Identify which cell holds the provided text, then report its (X, Y) central coordinate. 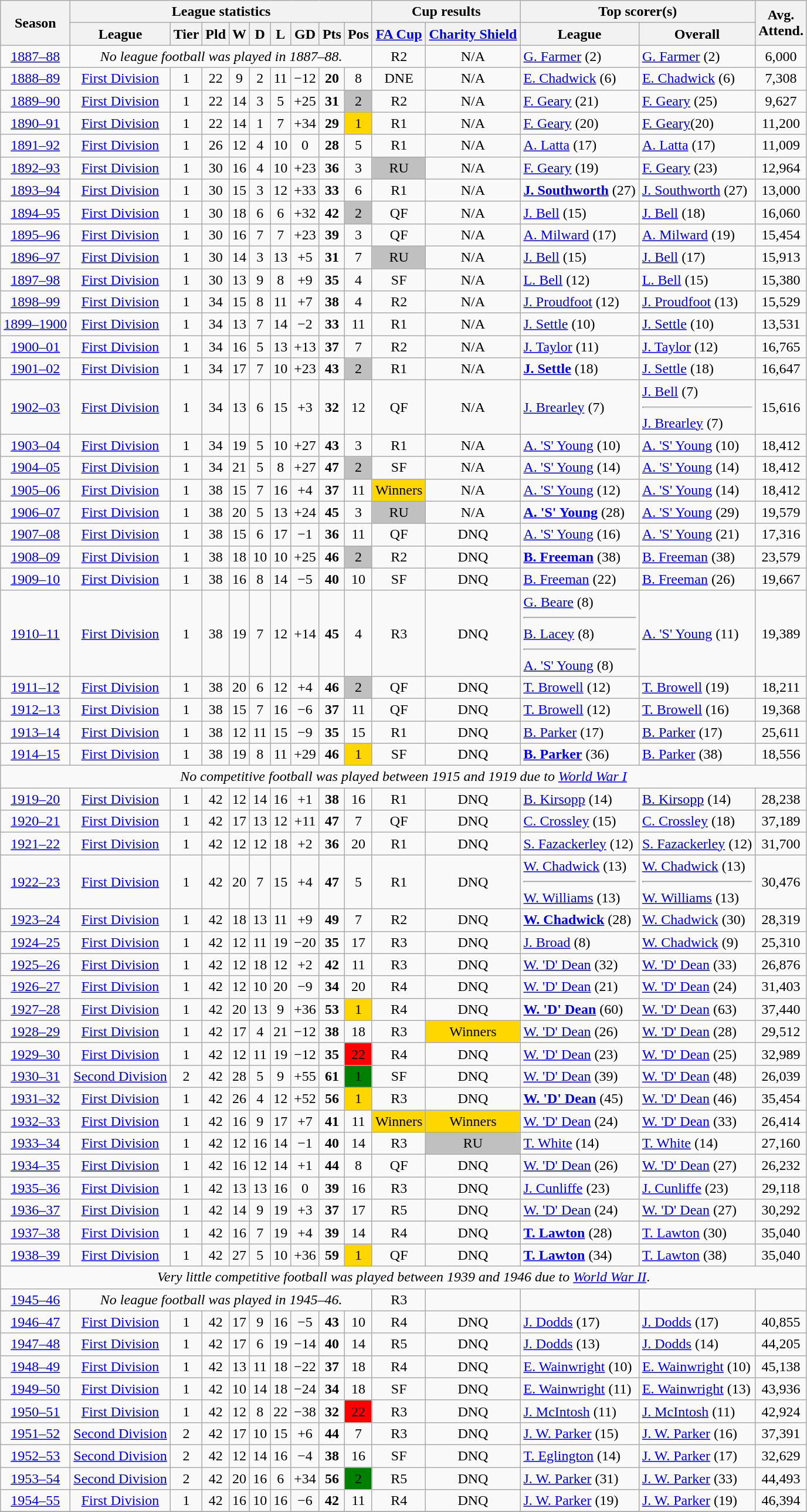
1938–39 (35, 1255)
W. Chadwick (28) (579, 920)
A. Milward (19) (697, 235)
1934–35 (35, 1166)
Avg.Attend. (781, 23)
1888–89 (35, 79)
1914–15 (35, 755)
A. 'S' Young (29) (697, 512)
B. Freeman (26) (697, 579)
29 (332, 123)
6,000 (781, 56)
W (239, 34)
J. Taylor (11) (579, 347)
16,765 (781, 347)
A. 'S' Young (11) (697, 633)
−14 (305, 1344)
J. W. Parker (16) (697, 1433)
12,964 (781, 168)
A. 'S' Young (21) (697, 535)
Top scorer(s) (638, 12)
30,476 (781, 882)
+29 (305, 755)
Season (35, 23)
W. 'D' Dean (25) (697, 1054)
37,391 (781, 1433)
1923–24 (35, 920)
J. Dodds (14) (697, 1344)
W. 'D' Dean (46) (697, 1098)
B. Freeman (22) (579, 579)
29,118 (781, 1188)
1926–27 (35, 987)
1929–30 (35, 1054)
1890–91 (35, 123)
1889–90 (35, 101)
J. W. Parker (33) (697, 1478)
E. Wainwright (11) (579, 1389)
W. 'D' Dean (63) (697, 1009)
29,512 (781, 1031)
1898–99 (35, 302)
W. 'D' Dean (60) (579, 1009)
37,440 (781, 1009)
1897–98 (35, 280)
1949–50 (35, 1389)
+52 (305, 1098)
9,627 (781, 101)
49 (332, 920)
1910–11 (35, 633)
Very little competitive football was played between 1939 and 1946 due to World War II. (403, 1277)
J. Bell (18) (697, 212)
18,556 (781, 755)
W. 'D' Dean (21) (579, 987)
1933–34 (35, 1144)
W. 'D' Dean (48) (697, 1076)
1893–94 (35, 190)
F. Geary (20) (579, 123)
Pts (332, 34)
7,308 (781, 79)
13,000 (781, 190)
11,009 (781, 146)
16,647 (781, 369)
11,200 (781, 123)
1901–02 (35, 369)
1895–96 (35, 235)
J. Bell (17) (697, 257)
1908–09 (35, 557)
1950–51 (35, 1411)
1925–26 (35, 965)
Pld (216, 34)
1892–93 (35, 168)
26,876 (781, 965)
−38 (305, 1411)
1932–33 (35, 1121)
25,611 (781, 732)
+11 (305, 821)
FA Cup (399, 34)
Tier (187, 34)
27 (239, 1255)
1924–25 (35, 942)
T. Lawton (30) (697, 1233)
26,039 (781, 1076)
17,316 (781, 535)
1919–20 (35, 799)
−2 (305, 324)
F. Geary (19) (579, 168)
18,211 (781, 687)
16,060 (781, 212)
J. W. Parker (17) (697, 1456)
46,394 (781, 1501)
−4 (305, 1456)
41 (332, 1121)
26,232 (781, 1166)
Charity Shield (473, 34)
40,855 (781, 1322)
15,913 (781, 257)
1952–53 (35, 1456)
1912–13 (35, 709)
1953–54 (35, 1478)
15,454 (781, 235)
+6 (305, 1433)
+14 (305, 633)
W. 'D' Dean (45) (579, 1098)
1921–22 (35, 844)
42,924 (781, 1411)
L. Bell (15) (697, 280)
D (260, 34)
No league football was played in 1945–46. (222, 1300)
1936–37 (35, 1210)
G. Beare (8)B. Lacey (8)A. 'S' Young (8) (579, 633)
1931–32 (35, 1098)
−22 (305, 1366)
A. 'S' Young (28) (579, 512)
1928–29 (35, 1031)
J. Taylor (12) (697, 347)
15,380 (781, 280)
13,531 (781, 324)
1946–47 (35, 1322)
W. Chadwick (30) (697, 920)
1948–49 (35, 1366)
30,292 (781, 1210)
37,189 (781, 821)
Pos (358, 34)
J. W. Parker (31) (579, 1478)
F. Geary (25) (697, 101)
League statistics (222, 12)
1945–46 (35, 1300)
1920–21 (35, 821)
1906–07 (35, 512)
J. W. Parker (15) (579, 1433)
19,368 (781, 709)
W. 'D' Dean (32) (579, 965)
28,238 (781, 799)
43,936 (781, 1389)
19,389 (781, 633)
15,616 (781, 407)
Overall (697, 34)
1905–06 (35, 490)
F. Geary(20) (697, 123)
W. Chadwick (9) (697, 942)
+24 (305, 512)
44,493 (781, 1478)
53 (332, 1009)
−24 (305, 1389)
DNE (399, 79)
F. Geary (21) (579, 101)
1899–1900 (35, 324)
−20 (305, 942)
1927–28 (35, 1009)
+32 (305, 212)
19,579 (781, 512)
1935–36 (35, 1188)
J. Brearley (7) (579, 407)
1904–05 (35, 468)
J. Broad (8) (579, 942)
1954–55 (35, 1501)
1902–03 (35, 407)
B. Parker (38) (697, 755)
1930–31 (35, 1076)
59 (332, 1255)
31,403 (781, 987)
1947–48 (35, 1344)
61 (332, 1076)
1937–38 (35, 1233)
T. Browell (16) (697, 709)
F. Geary (23) (697, 168)
L (280, 34)
23,579 (781, 557)
1951–52 (35, 1433)
1894–95 (35, 212)
T. Eglington (14) (579, 1456)
1907–08 (35, 535)
+33 (305, 190)
26,414 (781, 1121)
B. Parker (36) (579, 755)
J. Proudfoot (13) (697, 302)
32,629 (781, 1456)
32,989 (781, 1054)
+5 (305, 257)
J. Proudfoot (12) (579, 302)
No competitive football was played between 1915 and 1919 due to World War I (403, 777)
31,700 (781, 844)
15,529 (781, 302)
1900–01 (35, 347)
T. Browell (19) (697, 687)
W. 'D' Dean (39) (579, 1076)
1909–10 (35, 579)
1903–04 (35, 445)
T. Lawton (28) (579, 1233)
A. 'S' Young (16) (579, 535)
W. 'D' Dean (28) (697, 1031)
28,319 (781, 920)
GD (305, 34)
+55 (305, 1076)
1913–14 (35, 732)
J. Dodds (13) (579, 1344)
L. Bell (12) (579, 280)
Cup results (446, 12)
C. Crossley (15) (579, 821)
+13 (305, 347)
1891–92 (35, 146)
25,310 (781, 942)
44,205 (781, 1344)
A. Milward (17) (579, 235)
W. 'D' Dean (23) (579, 1054)
27,160 (781, 1144)
C. Crossley (18) (697, 821)
T. Lawton (38) (697, 1255)
45,138 (781, 1366)
1896–97 (35, 257)
A. 'S' Young (12) (579, 490)
1922–23 (35, 882)
T. Lawton (34) (579, 1255)
E. Wainwright (13) (697, 1389)
No league football was played in 1887–88. (222, 56)
35,454 (781, 1098)
19,667 (781, 579)
1887–88 (35, 56)
J. Bell (7)J. Brearley (7) (697, 407)
1911–12 (35, 687)
